Determine the (X, Y) coordinate at the center of the cell enclosing the given text.  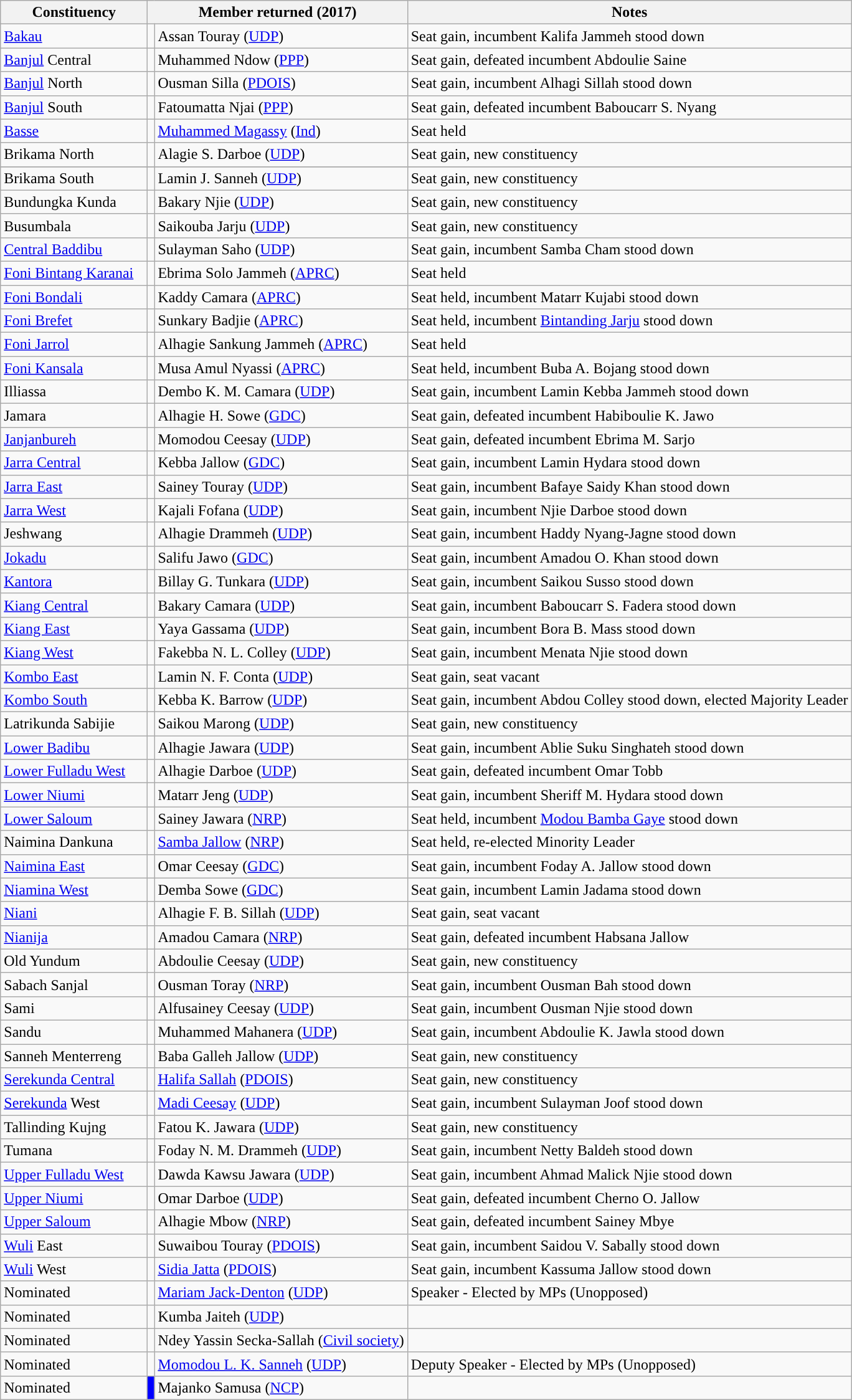
Alagie S. Darboe (UDP) (281, 155)
Seat gain, defeated incumbent Habsana Jallow (629, 937)
Sunkary Badjie (APRC) (281, 321)
Serekunda West (74, 1103)
Tallinding Kujng (74, 1127)
Kantora (74, 581)
Seat gain, incumbent Kalifa Jammeh stood down (629, 36)
Speaker - Elected by MPs (Unopposed) (629, 1293)
Constituency (74, 12)
Sandu (74, 1032)
Seat gain, incumbent Menata Njie stood down (629, 652)
Foni Bintang Karanai (74, 273)
Kajali Fofana (UDP) (281, 510)
Lower Saloum (74, 819)
Wuli West (74, 1269)
Bundungka Kunda (74, 202)
Fatoumatta Njai (PPP) (281, 107)
Upper Fulladu West (74, 1174)
Foni Bondali (74, 297)
Momodou Ceesay (UDP) (281, 439)
Seat gain, incumbent Lamin Jadama stood down (629, 890)
Abdoulie Ceesay (UDP) (281, 961)
Foni Jarrol (74, 345)
Seat gain, incumbent Alhagi Sillah stood down (629, 83)
Muhammed Mahanera (UDP) (281, 1032)
Sainey Jawara (NRP) (281, 819)
Kebba K. Barrow (UDP) (281, 700)
Banjul South (74, 107)
Madi Ceesay (UDP) (281, 1103)
Seat gain, defeated incumbent Habiboulie K. Jawo (629, 416)
Seat held, incumbent Bintanding Jarju stood down (629, 321)
Kaddy Camara (APRC) (281, 297)
Serekunda Central (74, 1080)
Alhagie Darboe (UDP) (281, 771)
Demba Sowe (GDC) (281, 890)
Kumba Jaiteh (UDP) (281, 1317)
Amadou Camara (NRP) (281, 937)
Seat gain, incumbent Abdou Colley stood down, elected Majority Leader (629, 700)
Tumana (74, 1151)
Seat gain, defeated incumbent Cherno O. Jallow (629, 1198)
Seat gain, incumbent Abdoulie K. Jawla stood down (629, 1032)
Sidia Jatta (PDOIS) (281, 1269)
Jamara (74, 416)
Samba Jallow (NRP) (281, 842)
Alhagie Sankung Jammeh (APRC) (281, 345)
Lamin N. F. Conta (UDP) (281, 676)
Foni Kansala (74, 368)
Seat gain, incumbent Foday A. Jallow stood down (629, 866)
Seat gain, incumbent Bafaye Saidy Khan stood down (629, 487)
Alhagie Jawara (UDP) (281, 748)
Old Yundum (74, 961)
Member returned (2017) (278, 12)
Notes (629, 12)
Banjul Central (74, 60)
Seat gain, incumbent Ahmad Malick Njie stood down (629, 1174)
Seat gain, defeated incumbent Abdoulie Saine (629, 60)
Kiang Central (74, 605)
Foni Brefet (74, 321)
Seat held, incumbent Modou Bamba Gaye stood down (629, 819)
Kebba Jallow (GDC) (281, 463)
Ousman Toray (NRP) (281, 984)
Omar Darboe (UDP) (281, 1198)
Billay G. Tunkara (UDP) (281, 581)
Seat gain, incumbent Ablie Suku Singhateh stood down (629, 748)
Wuli East (74, 1245)
Muhammed Magassy (Ind) (281, 131)
Seat gain, incumbent Saikou Susso stood down (629, 581)
Seat gain, incumbent Kassuma Jallow stood down (629, 1269)
Kiang East (74, 629)
Seat held, re-elected Minority Leader (629, 842)
Fatou K. Jawara (UDP) (281, 1127)
Seat gain, incumbent Njie Darboe stood down (629, 510)
Kombo South (74, 700)
Lamin J. Sanneh (UDP) (281, 178)
Jeshwang (74, 534)
Seat gain, incumbent Lamin Kebba Jammeh stood down (629, 392)
Seat held, incumbent Buba A. Bojang stood down (629, 368)
Nianija (74, 937)
Seat gain, defeated incumbent Ebrima M. Sarjo (629, 439)
Mariam Jack-Denton (UDP) (281, 1293)
Dembo K. M. Camara (UDP) (281, 392)
Upper Saloum (74, 1222)
Seat gain, incumbent Lamin Hydara stood down (629, 463)
Ebrima Solo Jammeh (APRC) (281, 273)
Seat gain, defeated incumbent Omar Tobb (629, 771)
Bakau (74, 36)
Sabach Sanjal (74, 984)
Omar Ceesay (GDC) (281, 866)
Dawda Kawsu Jawara (UDP) (281, 1174)
Jarra East (74, 487)
Assan Touray (UDP) (281, 36)
Seat gain, incumbent Bora B. Mass stood down (629, 629)
Seat gain, incumbent Sulayman Joof stood down (629, 1103)
Muhammed Ndow (PPP) (281, 60)
Jarra Central (74, 463)
Fakebba N. L. Colley (UDP) (281, 652)
Busumbala (74, 226)
Foday N. M. Drammeh (UDP) (281, 1151)
Halifa Sallah (PDOIS) (281, 1080)
Momodou L. K. Sanneh (UDP) (281, 1364)
Sainey Touray (UDP) (281, 487)
Yaya Gassama (UDP) (281, 629)
Kombo East (74, 676)
Deputy Speaker - Elected by MPs (Unopposed) (629, 1364)
Brikama South (74, 178)
Seat gain, defeated incumbent Baboucarr S. Nyang (629, 107)
Janjanbureh (74, 439)
Seat gain, incumbent Sheriff M. Hydara stood down (629, 795)
Alhagie Drammeh (UDP) (281, 534)
Seat held, incumbent Matarr Kujabi stood down (629, 297)
Seat gain, incumbent Ousman Bah stood down (629, 984)
Bakary Njie (UDP) (281, 202)
Seat gain, incumbent Amadou O. Khan stood down (629, 558)
Upper Niumi (74, 1198)
Saikou Marong (UDP) (281, 724)
Illiassa (74, 392)
Alfusainey Ceesay (UDP) (281, 1008)
Ndey Yassin Secka-Sallah (Civil society) (281, 1340)
Seat gain, incumbent Saidou V. Sabally stood down (629, 1245)
Seat gain, incumbent Netty Baldeh stood down (629, 1151)
Lower Fulladu West (74, 771)
Matarr Jeng (UDP) (281, 795)
Seat gain, defeated incumbent Sainey Mbye (629, 1222)
Lower Niumi (74, 795)
Bakary Camara (UDP) (281, 605)
Ousman Silla (PDOIS) (281, 83)
Suwaibou Touray (PDOIS) (281, 1245)
Kiang West (74, 652)
Lower Badibu (74, 748)
Salifu Jawo (GDC) (281, 558)
Naimina Dankuna (74, 842)
Basse (74, 131)
Alhagie Mbow (NRP) (281, 1222)
Latrikunda Sabijie (74, 724)
Central Baddibu (74, 249)
Seat gain, incumbent Baboucarr S. Fadera stood down (629, 605)
Brikama North (74, 155)
Musa Amul Nyassi (APRC) (281, 368)
Baba Galleh Jallow (UDP) (281, 1056)
Seat gain, incumbent Ousman Njie stood down (629, 1008)
Majanko Samusa (NCP) (281, 1388)
Saikouba Jarju (UDP) (281, 226)
Sami (74, 1008)
Banjul North (74, 83)
Sanneh Menterreng (74, 1056)
Alhagie F. B. Sillah (UDP) (281, 913)
Alhagie H. Sowe (GDC) (281, 416)
Jarra West (74, 510)
Sulayman Saho (UDP) (281, 249)
Seat gain, incumbent Samba Cham stood down (629, 249)
Niamina West (74, 890)
Niani (74, 913)
Seat gain, incumbent Haddy Nyang-Jagne stood down (629, 534)
Jokadu (74, 558)
Naimina East (74, 866)
